For the text-containing cell, return its midpoint in [X, Y] coordinate format. 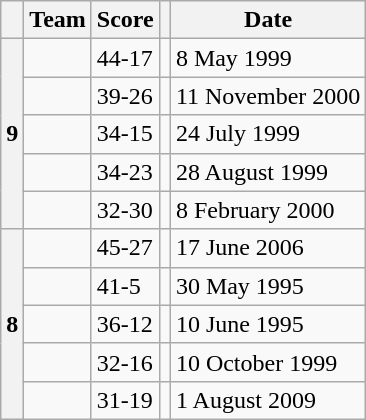
9 [12, 134]
39-26 [125, 96]
32-30 [125, 210]
44-17 [125, 58]
34-23 [125, 172]
31-19 [125, 400]
10 October 1999 [268, 362]
24 July 1999 [268, 134]
36-12 [125, 324]
Score [125, 20]
17 June 2006 [268, 248]
11 November 2000 [268, 96]
28 August 1999 [268, 172]
Date [268, 20]
32-16 [125, 362]
34-15 [125, 134]
30 May 1995 [268, 286]
45-27 [125, 248]
1 August 2009 [268, 400]
41-5 [125, 286]
8 February 2000 [268, 210]
8 [12, 324]
Team [58, 20]
8 May 1999 [268, 58]
10 June 1995 [268, 324]
